Return the [x, y] coordinate for the center point of the cell that contains the specified text.  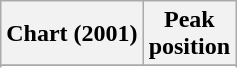
Peakposition [189, 34]
Chart (2001) [72, 34]
